Identify which cell holds the provided text, then report its [x, y] central coordinate. 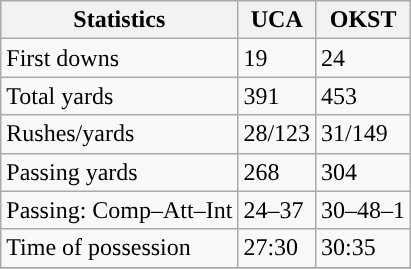
24 [364, 58]
Statistics [120, 20]
24–37 [277, 210]
Time of possession [120, 248]
Total yards [120, 96]
27:30 [277, 248]
453 [364, 96]
UCA [277, 20]
19 [277, 58]
Passing yards [120, 172]
30–48–1 [364, 210]
304 [364, 172]
First downs [120, 58]
30:35 [364, 248]
Passing: Comp–Att–Int [120, 210]
Rushes/yards [120, 134]
31/149 [364, 134]
268 [277, 172]
OKST [364, 20]
391 [277, 96]
28/123 [277, 134]
